Capture the cell that displays the provided text and extract its (x, y) central coordinate. 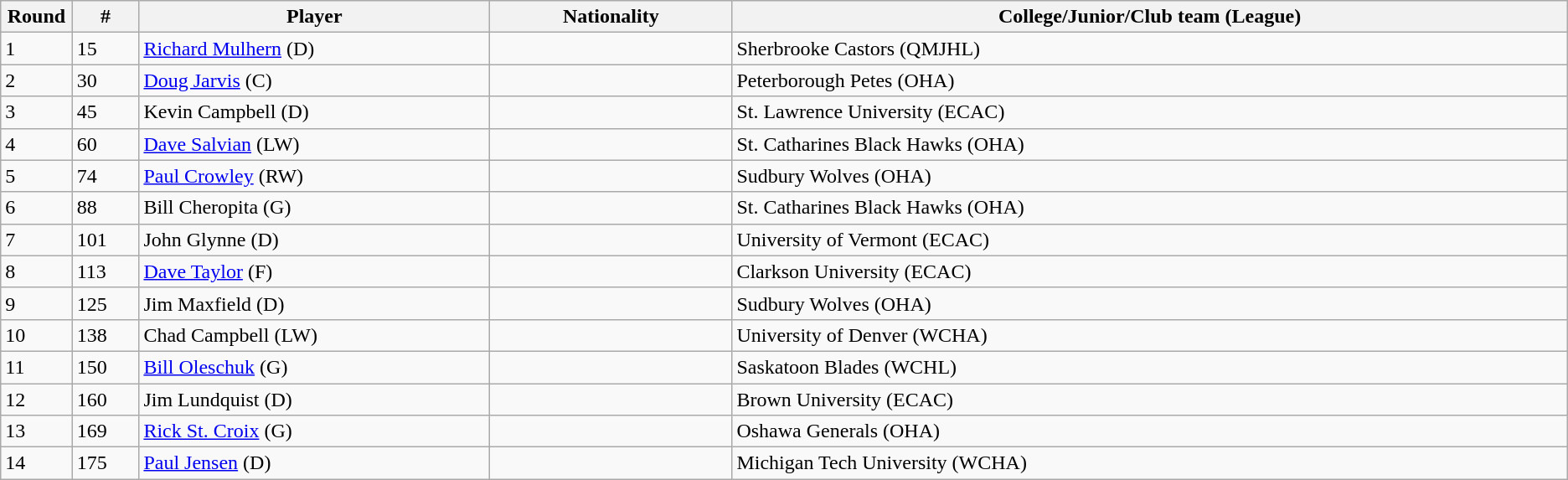
88 (106, 208)
8 (37, 271)
Michigan Tech University (WCHA) (1149, 463)
6 (37, 208)
4 (37, 144)
Paul Crowley (RW) (315, 176)
Dave Taylor (F) (315, 271)
74 (106, 176)
Sherbrooke Castors (QMJHL) (1149, 49)
12 (37, 400)
Oshawa Generals (OHA) (1149, 431)
College/Junior/Club team (League) (1149, 17)
169 (106, 431)
7 (37, 240)
Jim Lundquist (D) (315, 400)
113 (106, 271)
Bill Cheropita (G) (315, 208)
2 (37, 80)
# (106, 17)
Chad Campbell (LW) (315, 335)
60 (106, 144)
Kevin Campbell (D) (315, 112)
138 (106, 335)
Dave Salvian (LW) (315, 144)
Clarkson University (ECAC) (1149, 271)
5 (37, 176)
Brown University (ECAC) (1149, 400)
John Glynne (D) (315, 240)
175 (106, 463)
Peterborough Petes (OHA) (1149, 80)
10 (37, 335)
150 (106, 367)
11 (37, 367)
15 (106, 49)
45 (106, 112)
St. Lawrence University (ECAC) (1149, 112)
9 (37, 303)
1 (37, 49)
Nationality (611, 17)
160 (106, 400)
Saskatoon Blades (WCHL) (1149, 367)
14 (37, 463)
30 (106, 80)
University of Vermont (ECAC) (1149, 240)
Doug Jarvis (C) (315, 80)
Bill Oleschuk (G) (315, 367)
University of Denver (WCHA) (1149, 335)
Paul Jensen (D) (315, 463)
Richard Mulhern (D) (315, 49)
Round (37, 17)
125 (106, 303)
13 (37, 431)
Rick St. Croix (G) (315, 431)
101 (106, 240)
Player (315, 17)
Jim Maxfield (D) (315, 303)
3 (37, 112)
